For the text-containing cell, return its midpoint in [x, y] coordinate format. 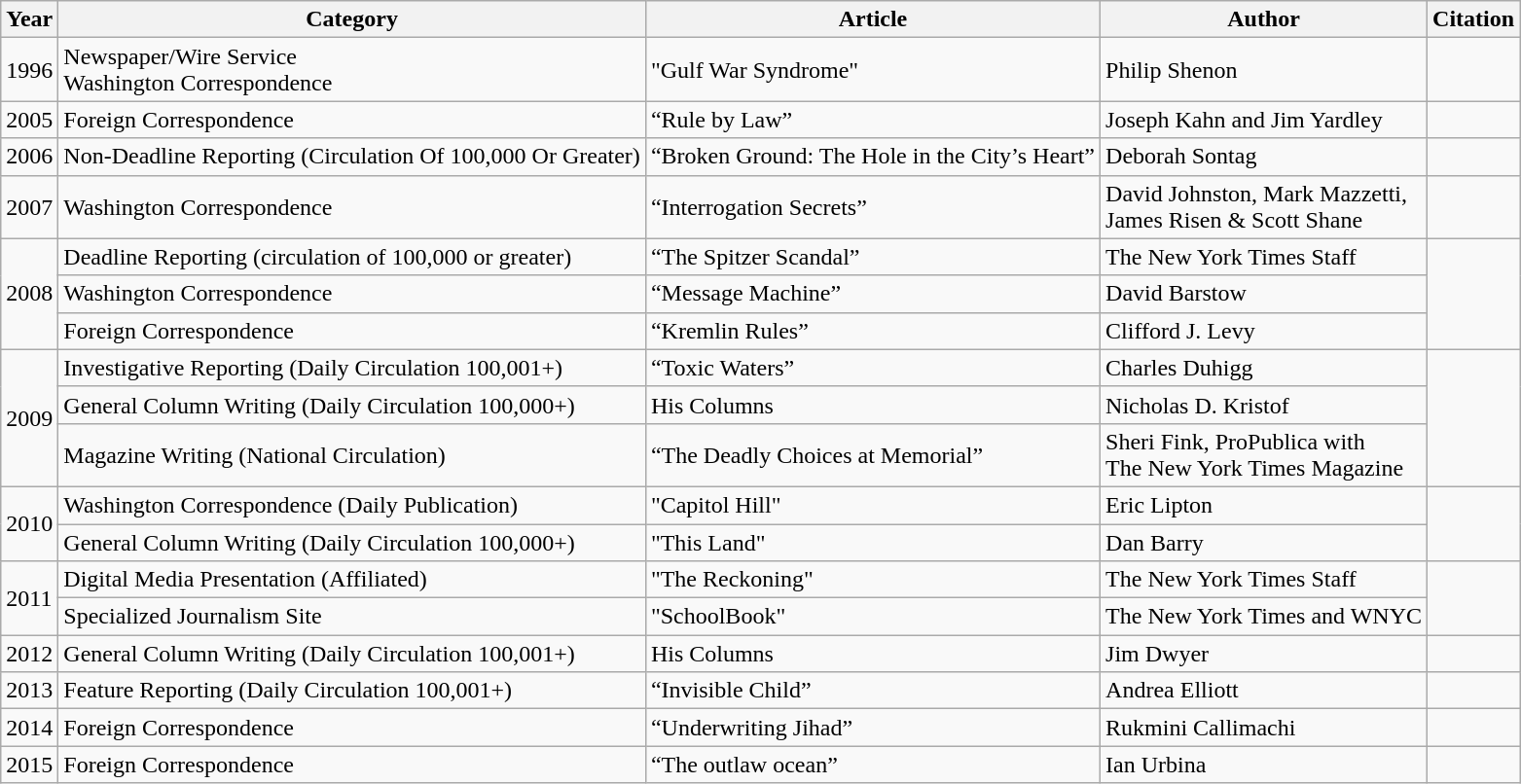
“Toxic Waters” [872, 368]
Ian Urbina [1264, 765]
2005 [29, 120]
"SchoolBook" [872, 617]
General Column Writing (Daily Circulation 100,001+) [352, 654]
2011 [29, 598]
“Message Machine” [872, 294]
“Underwriting Jihad” [872, 728]
Washington Correspondence (Daily Publication) [352, 505]
Sheri Fink, ProPublica withThe New York Times Magazine [1264, 455]
Year [29, 19]
1996 [29, 70]
Jim Dwyer [1264, 654]
Eric Lipton [1264, 505]
Clifford J. Levy [1264, 331]
Category [352, 19]
2012 [29, 654]
“The Deadly Choices at Memorial” [872, 455]
David Barstow [1264, 294]
2008 [29, 294]
2010 [29, 523]
"This Land" [872, 542]
Rukmini Callimachi [1264, 728]
Philip Shenon [1264, 70]
Newspaper/Wire ServiceWashington Correspondence [352, 70]
Dan Barry [1264, 542]
The New York Times and WNYC [1264, 617]
Digital Media Presentation (Affiliated) [352, 580]
Deborah Sontag [1264, 157]
Non-Deadline Reporting (Circulation Of 100,000 Or Greater) [352, 157]
Investigative Reporting (Daily Circulation 100,001+) [352, 368]
Joseph Kahn and Jim Yardley [1264, 120]
"Capitol Hill" [872, 505]
Deadline Reporting (circulation of 100,000 or greater) [352, 257]
Citation [1473, 19]
“The outlaw ocean” [872, 765]
“Interrogation Secrets” [872, 206]
Article [872, 19]
2007 [29, 206]
“The Spitzer Scandal” [872, 257]
"The Reckoning" [872, 580]
“Rule by Law” [872, 120]
Magazine Writing (National Circulation) [352, 455]
David Johnston, Mark Mazzetti,James Risen & Scott Shane [1264, 206]
Andrea Elliott [1264, 691]
2009 [29, 418]
2014 [29, 728]
“Broken Ground: The Hole in the City’s Heart” [872, 157]
“Kremlin Rules” [872, 331]
“Invisible Child” [872, 691]
Feature Reporting (Daily Circulation 100,001+) [352, 691]
2013 [29, 691]
Author [1264, 19]
"Gulf War Syndrome" [872, 70]
2015 [29, 765]
Specialized Journalism Site [352, 617]
Nicholas D. Kristof [1264, 405]
Charles Duhigg [1264, 368]
2006 [29, 157]
